Provide the (x, y) coordinate of the cell's center where the given text is located.  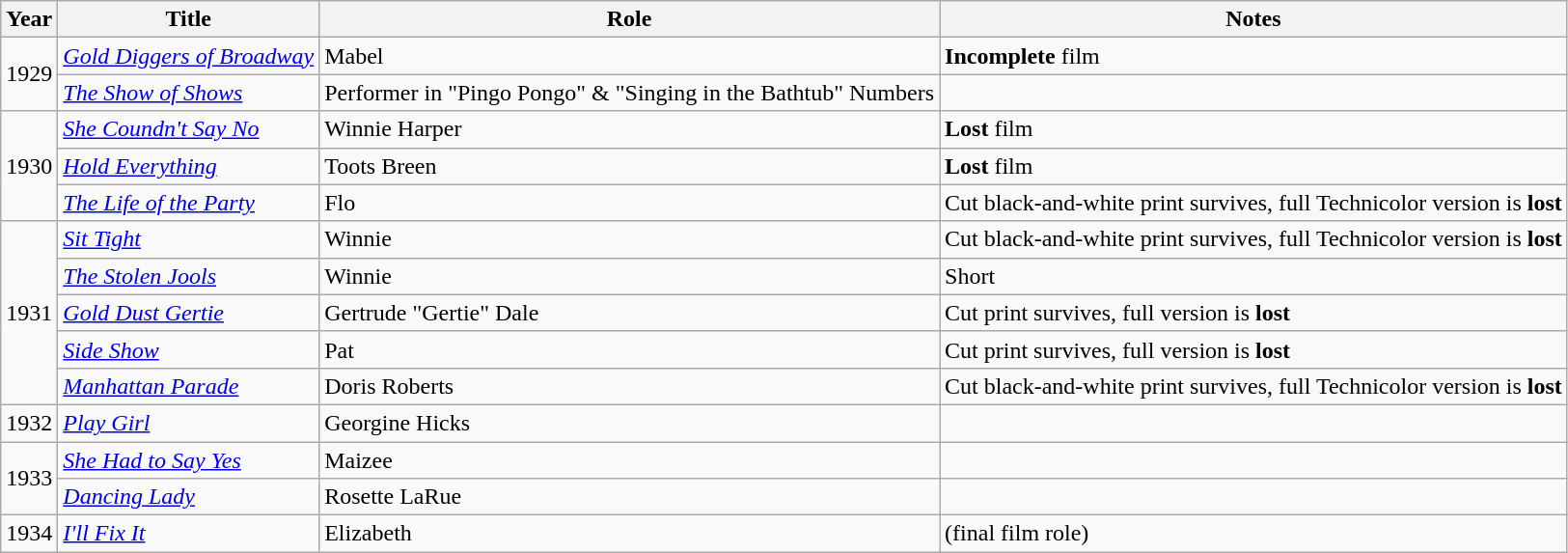
1932 (29, 423)
Year (29, 19)
Winnie Harper (629, 129)
Performer in "Pingo Pongo" & "Singing in the Bathtub" Numbers (629, 93)
Dancing Lady (189, 497)
Pat (629, 349)
1929 (29, 74)
Play Girl (189, 423)
Georgine Hicks (629, 423)
Gold Diggers of Broadway (189, 56)
Sit Tight (189, 239)
Elizabeth (629, 534)
The Stolen Jools (189, 276)
Mabel (629, 56)
Maizee (629, 460)
Title (189, 19)
1930 (29, 166)
Short (1254, 276)
Incomplete film (1254, 56)
The Life of the Party (189, 203)
Side Show (189, 349)
Notes (1254, 19)
Role (629, 19)
Rosette LaRue (629, 497)
1931 (29, 313)
Flo (629, 203)
1934 (29, 534)
I'll Fix It (189, 534)
She Had to Say Yes (189, 460)
Manhattan Parade (189, 386)
Toots Breen (629, 166)
1933 (29, 479)
(final film role) (1254, 534)
Gold Dust Gertie (189, 313)
She Coundn't Say No (189, 129)
Hold Everything (189, 166)
Doris Roberts (629, 386)
The Show of Shows (189, 93)
Gertrude "Gertie" Dale (629, 313)
